Output the [x, y] coordinate of the center of the cell containing the given text.  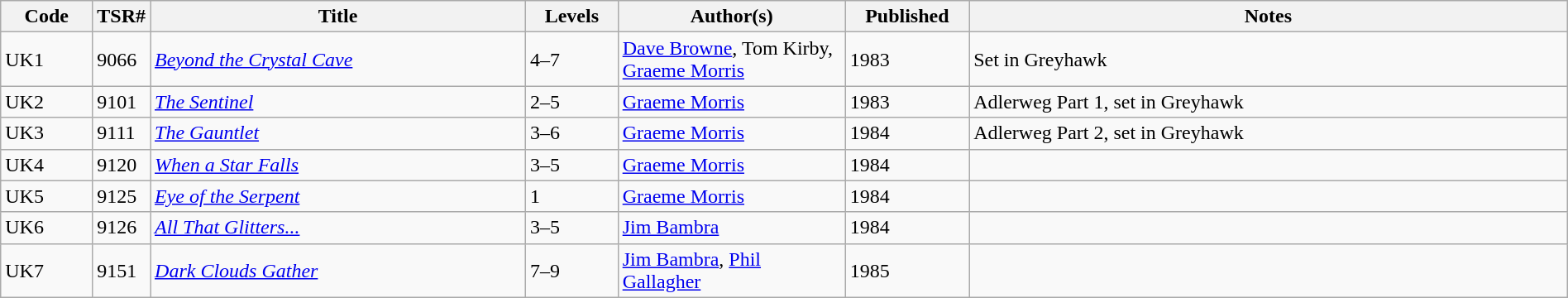
9125 [122, 196]
Set in Greyhawk [1269, 60]
UK4 [46, 165]
1985 [906, 270]
9066 [122, 60]
3–6 [572, 133]
Dark Clouds Gather [338, 270]
UK5 [46, 196]
Published [906, 17]
The Gauntlet [338, 133]
Eye of the Serpent [338, 196]
The Sentinel [338, 102]
When a Star Falls [338, 165]
UK7 [46, 270]
Levels [572, 17]
Title [338, 17]
UK6 [46, 228]
9126 [122, 228]
Adlerweg Part 2, set in Greyhawk [1269, 133]
Code [46, 17]
9151 [122, 270]
Jim Bambra, Phil Gallagher [731, 270]
Notes [1269, 17]
Beyond the Crystal Cave [338, 60]
Jim Bambra [731, 228]
2–5 [572, 102]
4–7 [572, 60]
TSR# [122, 17]
7–9 [572, 270]
Adlerweg Part 1, set in Greyhawk [1269, 102]
Dave Browne, Tom Kirby, Graeme Morris [731, 60]
Author(s) [731, 17]
9101 [122, 102]
1 [572, 196]
All That Glitters... [338, 228]
9120 [122, 165]
UK3 [46, 133]
UK1 [46, 60]
9111 [122, 133]
UK2 [46, 102]
